Locate the cell with the specified text and output its [X, Y] center coordinate. 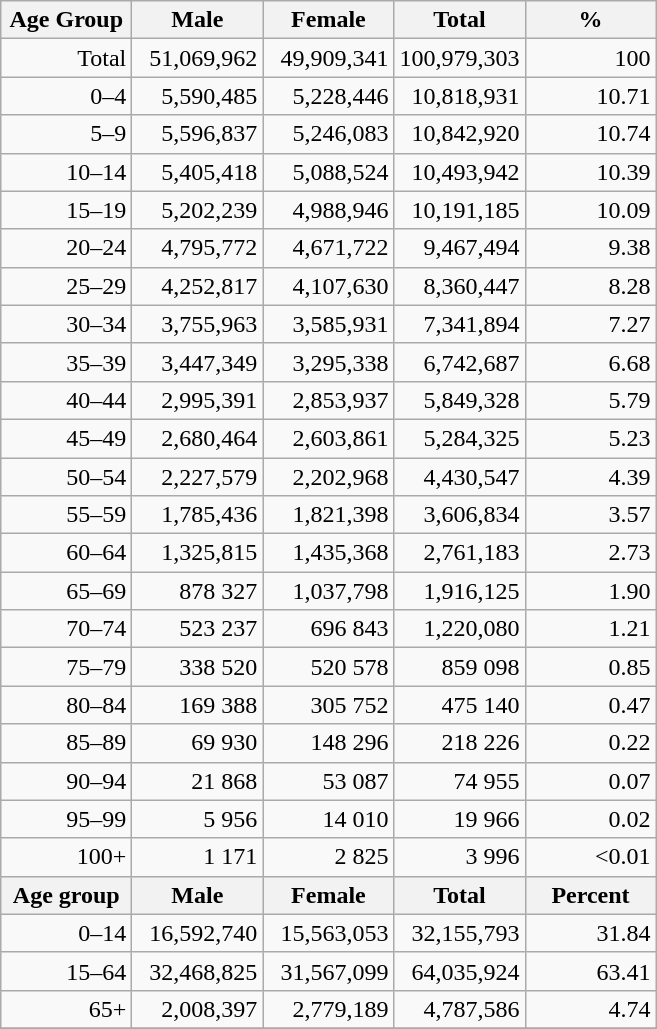
10.71 [590, 96]
5,405,418 [198, 172]
10–14 [66, 172]
5.23 [590, 438]
10.09 [590, 210]
5,202,239 [198, 210]
50–54 [66, 477]
5 956 [198, 819]
0.22 [590, 743]
Percent [590, 895]
169 388 [198, 705]
10,842,920 [460, 134]
10.39 [590, 172]
2,995,391 [198, 400]
1,785,436 [198, 515]
40–44 [66, 400]
8,360,447 [460, 286]
15–19 [66, 210]
218 226 [460, 743]
3 996 [460, 857]
3,447,349 [198, 362]
75–79 [66, 667]
Age group [66, 895]
4,795,772 [198, 248]
<0.01 [590, 857]
6.68 [590, 362]
4,988,946 [328, 210]
10,191,185 [460, 210]
1,220,080 [460, 629]
65–69 [66, 591]
1,435,368 [328, 553]
859 098 [460, 667]
19 966 [460, 819]
35–39 [66, 362]
65+ [66, 1009]
74 955 [460, 781]
49,909,341 [328, 58]
100+ [66, 857]
63.41 [590, 971]
0–4 [66, 96]
5,088,524 [328, 172]
4.39 [590, 477]
0.07 [590, 781]
3,585,931 [328, 324]
Age Group [66, 20]
100 [590, 58]
1.21 [590, 629]
2.73 [590, 553]
2,227,579 [198, 477]
51,069,962 [198, 58]
10,818,931 [460, 96]
4,252,817 [198, 286]
1,916,125 [460, 591]
31,567,099 [328, 971]
305 752 [328, 705]
5,849,328 [460, 400]
6,742,687 [460, 362]
338 520 [198, 667]
5,590,485 [198, 96]
2,008,397 [198, 1009]
64,035,924 [460, 971]
10,493,942 [460, 172]
9,467,494 [460, 248]
520 578 [328, 667]
69 930 [198, 743]
31.84 [590, 933]
100,979,303 [460, 58]
1,037,798 [328, 591]
14 010 [328, 819]
5,284,325 [460, 438]
20–24 [66, 248]
16,592,740 [198, 933]
% [590, 20]
55–59 [66, 515]
878 327 [198, 591]
1 171 [198, 857]
1,821,398 [328, 515]
2,853,937 [328, 400]
15,563,053 [328, 933]
90–94 [66, 781]
475 140 [460, 705]
5.79 [590, 400]
148 296 [328, 743]
4,671,722 [328, 248]
30–34 [66, 324]
2 825 [328, 857]
0–14 [66, 933]
2,603,861 [328, 438]
523 237 [198, 629]
0.02 [590, 819]
45–49 [66, 438]
3,295,338 [328, 362]
2,202,968 [328, 477]
0.85 [590, 667]
15–64 [66, 971]
2,761,183 [460, 553]
3,606,834 [460, 515]
5–9 [66, 134]
80–84 [66, 705]
7,341,894 [460, 324]
3.57 [590, 515]
3,755,963 [198, 324]
8.28 [590, 286]
7.27 [590, 324]
25–29 [66, 286]
9.38 [590, 248]
60–64 [66, 553]
0.47 [590, 705]
1,325,815 [198, 553]
2,680,464 [198, 438]
1.90 [590, 591]
696 843 [328, 629]
21 868 [198, 781]
53 087 [328, 781]
4,430,547 [460, 477]
4,787,586 [460, 1009]
4.74 [590, 1009]
85–89 [66, 743]
70–74 [66, 629]
32,155,793 [460, 933]
95–99 [66, 819]
4,107,630 [328, 286]
2,779,189 [328, 1009]
10.74 [590, 134]
5,228,446 [328, 96]
5,596,837 [198, 134]
5,246,083 [328, 134]
32,468,825 [198, 971]
